Provide the [X, Y] coordinate of the cell's center where the given text is located.  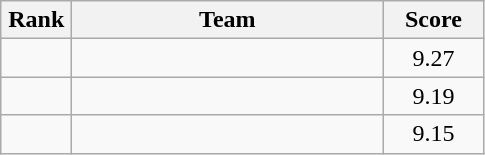
Score [434, 20]
Rank [36, 20]
Team [228, 20]
9.19 [434, 96]
9.15 [434, 134]
9.27 [434, 58]
